Identify which cell holds the provided text, then report its (X, Y) central coordinate. 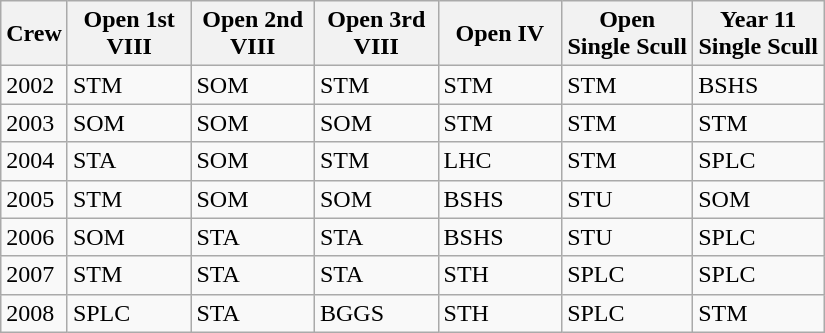
2007 (34, 275)
Year 11 Single Scull (758, 34)
2002 (34, 85)
Crew (34, 34)
2008 (34, 313)
2004 (34, 161)
2003 (34, 123)
Open 3rd VIII (376, 34)
2005 (34, 199)
Open 1st VIII (129, 34)
Open 2nd VIII (253, 34)
BGGS (376, 313)
Open Single Scull (628, 34)
2006 (34, 237)
Open IV (500, 34)
LHC (500, 161)
